Capture the cell that displays the provided text and extract its [X, Y] central coordinate. 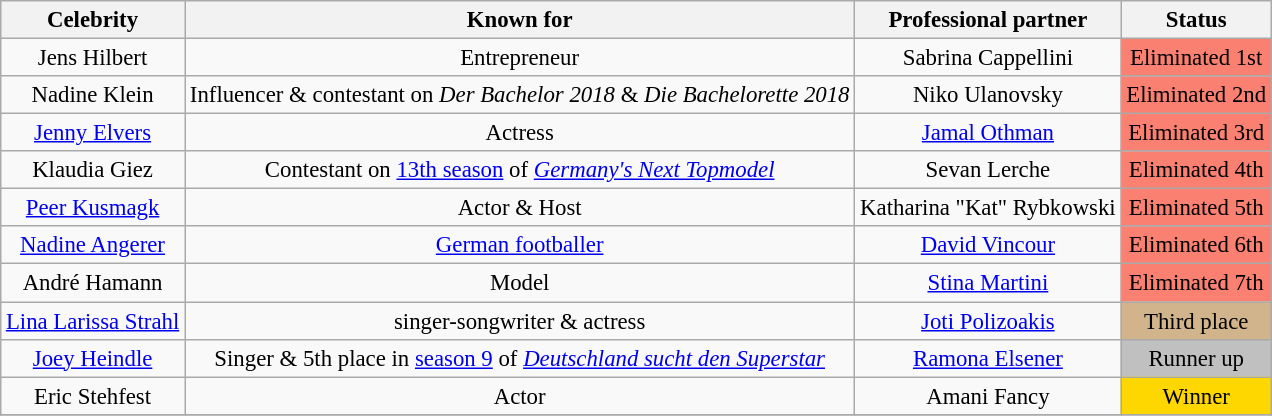
Status [1196, 20]
Peer Kusmagk [93, 208]
Winner [1196, 396]
Eliminated 7th [1196, 283]
David Vincour [988, 245]
Eliminated 5th [1196, 208]
Third place [1196, 321]
Eliminated 6th [1196, 245]
Runner up [1196, 358]
Actor [520, 396]
Influencer & contestant on Der Bachelor 2018 & Die Bachelorette 2018 [520, 95]
Celebrity [93, 20]
Jens Hilbert [93, 57]
André Hamann [93, 283]
Stina Martini [988, 283]
Singer & 5th place in season 9 of Deutschland sucht den Superstar [520, 358]
Sabrina Cappellini [988, 57]
Klaudia Giez [93, 170]
Katharina "Kat" Rybkowski [988, 208]
Ramona Elsener [988, 358]
Entrepreneur [520, 57]
Actor & Host [520, 208]
Contestant on 13th season of Germany's Next Topmodel [520, 170]
Eliminated 2nd [1196, 95]
Lina Larissa Strahl [93, 321]
Eliminated 1st [1196, 57]
Joey Heindle [93, 358]
Eliminated 4th [1196, 170]
Professional partner [988, 20]
German footballer [520, 245]
Eliminated 3rd [1196, 133]
Joti Polizoakis [988, 321]
Niko Ulanovsky [988, 95]
singer-songwriter & actress [520, 321]
Actress [520, 133]
Known for [520, 20]
Sevan Lerche [988, 170]
Amani Fancy [988, 396]
Nadine Angerer [93, 245]
Model [520, 283]
Jenny Elvers [93, 133]
Nadine Klein [93, 95]
Eric Stehfest [93, 396]
Jamal Othman [988, 133]
